Locate the cell with the specified text and output its [X, Y] center coordinate. 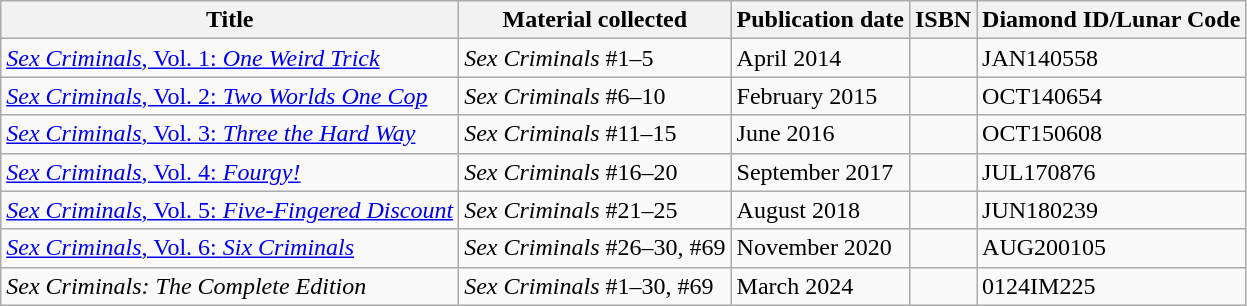
Sex Criminals, Vol. 5: Five-Fingered Discount [230, 210]
Sex Criminals, Vol. 4: Fourgy! [230, 172]
Sex Criminals #6–10 [595, 96]
February 2015 [820, 96]
Sex Criminals, Vol. 1: One Weird Trick [230, 58]
Sex Criminals: The Complete Edition [230, 286]
JUL170876 [1112, 172]
Sex Criminals #26–30, #69 [595, 248]
Title [230, 20]
Sex Criminals, Vol. 3: Three the Hard Way [230, 134]
March 2024 [820, 286]
November 2020 [820, 248]
ISBN [942, 20]
Sex Criminals #16–20 [595, 172]
Material collected [595, 20]
June 2016 [820, 134]
Sex Criminals, Vol. 6: Six Criminals [230, 248]
Sex Criminals #1–5 [595, 58]
JUN180239 [1112, 210]
Sex Criminals #11–15 [595, 134]
AUG200105 [1112, 248]
Publication date [820, 20]
OCT150608 [1112, 134]
September 2017 [820, 172]
OCT140654 [1112, 96]
Sex Criminals #1–30, #69 [595, 286]
August 2018 [820, 210]
0124IM225 [1112, 286]
Sex Criminals, Vol. 2: Two Worlds One Cop [230, 96]
Sex Criminals #21–25 [595, 210]
April 2014 [820, 58]
Diamond ID/Lunar Code [1112, 20]
JAN140558 [1112, 58]
